Scan for the cell matching the given text and deliver its (x, y) coordinate at center. 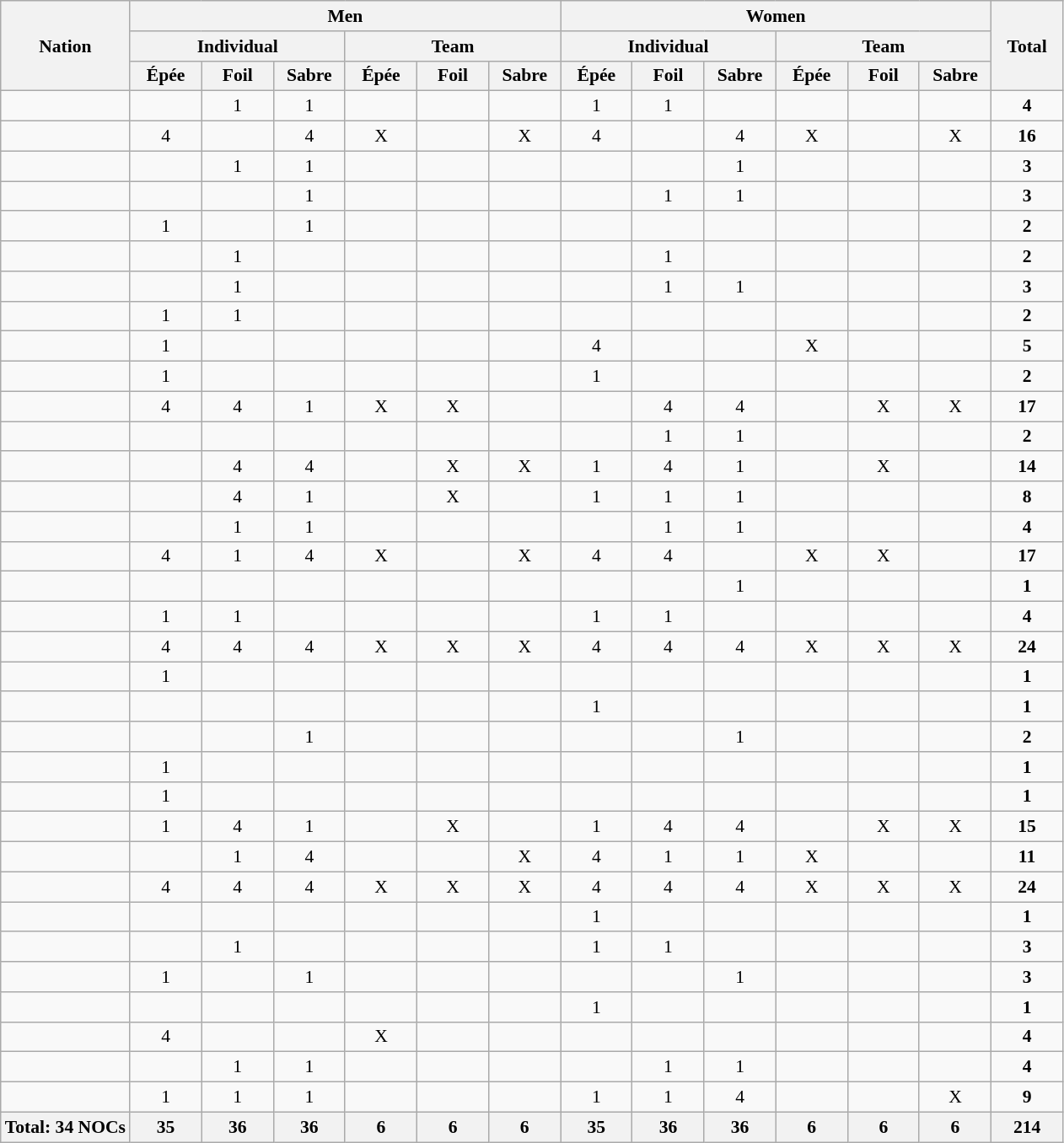
5 (1027, 346)
9 (1027, 1097)
16 (1027, 137)
11 (1027, 857)
214 (1027, 1127)
Nation (66, 46)
Men (346, 16)
Total: 34 NOCs (66, 1127)
Women (776, 16)
8 (1027, 496)
14 (1027, 467)
Total (1027, 46)
15 (1027, 827)
